Search for the cell housing the specified text and yield its [X, Y] center coordinate. 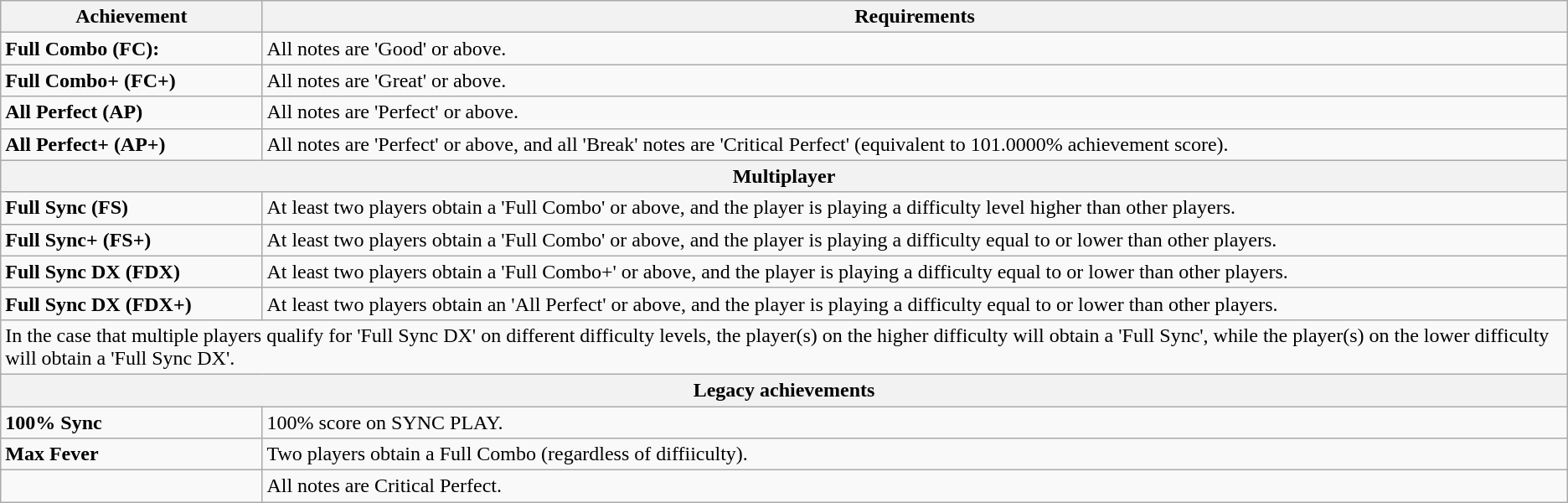
All notes are 'Good' or above. [915, 49]
Full Combo+ (FC+) [132, 80]
All Perfect+ (AP+) [132, 144]
Achievement [132, 17]
Full Combo (FC): [132, 49]
All Perfect (AP) [132, 112]
Legacy achievements [784, 390]
At least two players obtain an 'All Perfect' or above, and the player is playing a difficulty equal to or lower than other players. [915, 303]
At least two players obtain a 'Full Combo' or above, and the player is playing a difficulty level higher than other players. [915, 208]
All notes are 'Great' or above. [915, 80]
Multiplayer [784, 176]
Requirements [915, 17]
At least two players obtain a 'Full Combo+' or above, and the player is playing a difficulty equal to or lower than other players. [915, 272]
Max Fever [132, 454]
Full Sync (FS) [132, 208]
100% Sync [132, 422]
All notes are Critical Perfect. [915, 486]
All notes are 'Perfect' or above. [915, 112]
100% score on SYNC PLAY. [915, 422]
At least two players obtain a 'Full Combo' or above, and the player is playing a difficulty equal to or lower than other players. [915, 240]
All notes are 'Perfect' or above, and all 'Break' notes are 'Critical Perfect' (equivalent to 101.0000% achievement score). [915, 144]
Full Sync DX (FDX+) [132, 303]
Full Sync+ (FS+) [132, 240]
Full Sync DX (FDX) [132, 272]
Two players obtain a Full Combo (regardless of diffiiculty). [915, 454]
